Return (X, Y) of the center of cell containing provided text 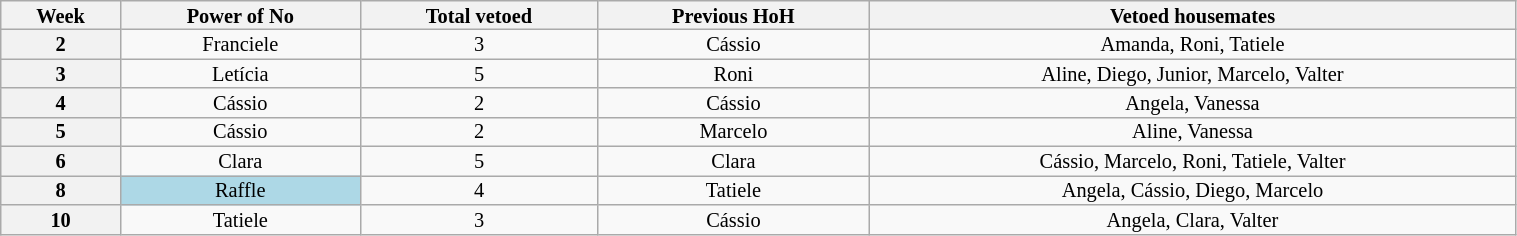
Franciele (240, 44)
6 (61, 160)
Marcelo (734, 132)
Aline, Diego, Junior, Marcelo, Valter (1192, 74)
10 (61, 218)
Week (61, 14)
Angela, Clara, Valter (1192, 218)
Vetoed housemates (1192, 14)
Angela, Cássio, Diego, Marcelo (1192, 190)
Roni (734, 74)
8 (61, 190)
Letícia (240, 74)
Aline, Vanessa (1192, 132)
Previous HoH (734, 14)
Power of No (240, 14)
Angela, Vanessa (1192, 102)
Amanda, Roni, Tatiele (1192, 44)
Total vetoed (479, 14)
Cássio, Marcelo, Roni, Tatiele, Valter (1192, 160)
Raffle (240, 190)
